Detect which cell encompasses the target text, then output its (X, Y) center coordinate. 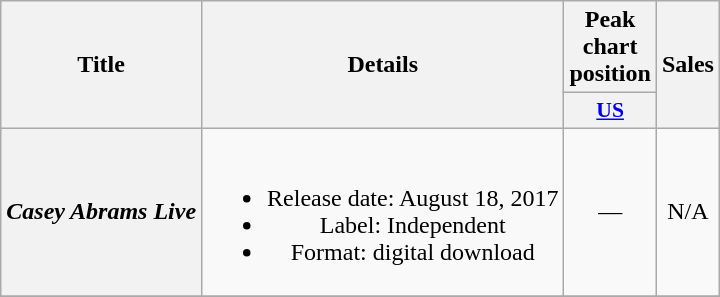
N/A (688, 212)
Details (383, 65)
Peak chart position (610, 47)
Sales (688, 65)
US (610, 111)
— (610, 212)
Title (102, 65)
Release date: August 18, 2017Label: IndependentFormat: digital download (383, 212)
Casey Abrams Live (102, 212)
